Provide the [x, y] coordinate of the cell's center where the given text is located.  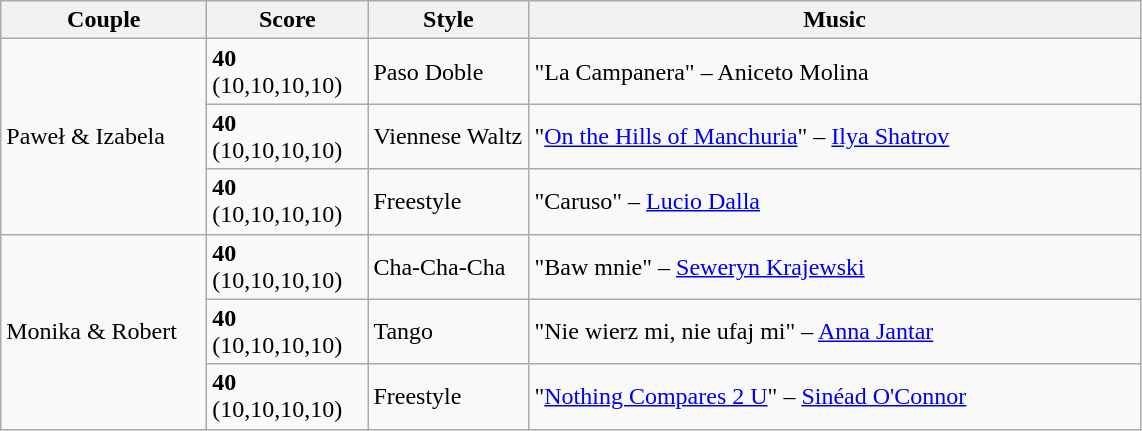
Couple [104, 20]
Viennese Waltz [448, 136]
"Nie wierz mi, nie ufaj mi" – Anna Jantar [834, 332]
Monika & Robert [104, 332]
Cha-Cha-Cha [448, 266]
Paso Doble [448, 72]
Tango [448, 332]
Music [834, 20]
"Nothing Compares 2 U" – Sinéad O'Connor [834, 396]
"Baw mnie" – Seweryn Krajewski [834, 266]
Score [288, 20]
Style [448, 20]
"On the Hills of Manchuria" – Ilya Shatrov [834, 136]
"Caruso" – Lucio Dalla [834, 202]
"La Campanera" – Aniceto Molina [834, 72]
Paweł & Izabela [104, 136]
